Return [x, y] of the center of cell containing provided text 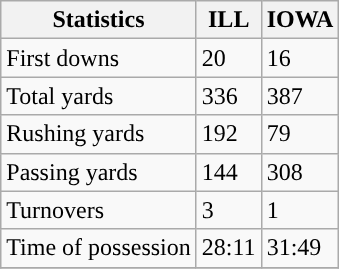
28:11 [228, 248]
3 [228, 210]
ILL [228, 20]
Rushing yards [99, 134]
16 [300, 58]
First downs [99, 58]
192 [228, 134]
308 [300, 172]
IOWA [300, 20]
31:49 [300, 248]
Statistics [99, 20]
Passing yards [99, 172]
79 [300, 134]
Total yards [99, 96]
144 [228, 172]
Turnovers [99, 210]
20 [228, 58]
387 [300, 96]
Time of possession [99, 248]
336 [228, 96]
1 [300, 210]
